Detect which cell encompasses the target text, then output its [x, y] center coordinate. 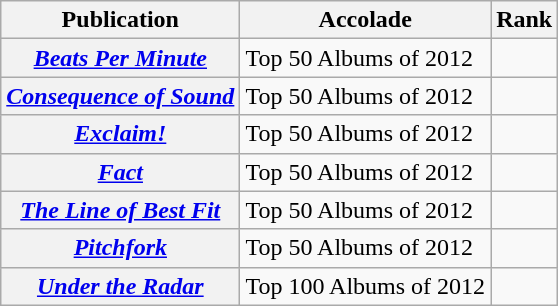
The Line of Best Fit [120, 210]
Consequence of Sound [120, 96]
Fact [120, 172]
Under the Radar [120, 286]
Exclaim! [120, 134]
Beats Per Minute [120, 58]
Rank [524, 20]
Publication [120, 20]
Top 100 Albums of 2012 [366, 286]
Accolade [366, 20]
Pitchfork [120, 248]
